From the cell containing the given text, extract its center point as [x, y] coordinate. 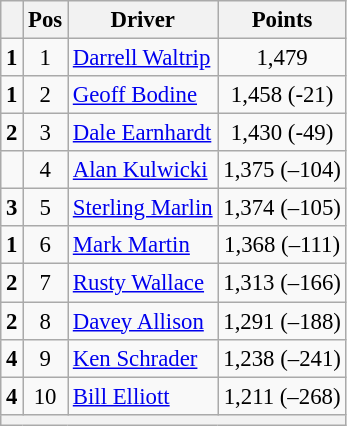
1,313 (–166) [282, 283]
5 [46, 208]
Geoff Bodine [143, 95]
1,211 (–268) [282, 396]
8 [46, 321]
7 [46, 283]
Sterling Marlin [143, 208]
1,479 [282, 58]
Points [282, 20]
1,291 (–188) [282, 321]
1,374 (–105) [282, 208]
Ken Schrader [143, 358]
6 [46, 245]
Darrell Waltrip [143, 58]
Rusty Wallace [143, 283]
10 [46, 396]
9 [46, 358]
1,238 (–241) [282, 358]
Bill Elliott [143, 396]
Davey Allison [143, 321]
Alan Kulwicki [143, 170]
Mark Martin [143, 245]
Dale Earnhardt [143, 133]
Driver [143, 20]
1,430 (-49) [282, 133]
1,368 (–111) [282, 245]
1,375 (–104) [282, 170]
Pos [46, 20]
1,458 (-21) [282, 95]
